Return the (X, Y) coordinate for the center point of the cell that contains the specified text.  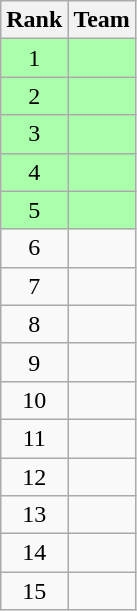
10 (34, 400)
3 (34, 134)
13 (34, 515)
5 (34, 210)
6 (34, 248)
8 (34, 324)
15 (34, 591)
12 (34, 477)
7 (34, 286)
Team (102, 20)
9 (34, 362)
2 (34, 96)
Rank (34, 20)
1 (34, 58)
4 (34, 172)
14 (34, 553)
11 (34, 438)
